Pinpoint the cell where the given text exists, returning its (X, Y) midpoint coordinate. 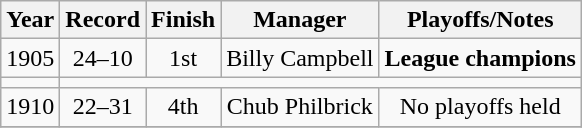
4th (184, 107)
Playoffs/Notes (480, 20)
Billy Campbell (300, 58)
1st (184, 58)
1905 (30, 58)
No playoffs held (480, 107)
Manager (300, 20)
24–10 (103, 58)
1910 (30, 107)
Year (30, 20)
22–31 (103, 107)
League champions (480, 58)
Finish (184, 20)
Record (103, 20)
Chub Philbrick (300, 107)
